Return (x, y) of the center of cell containing provided text 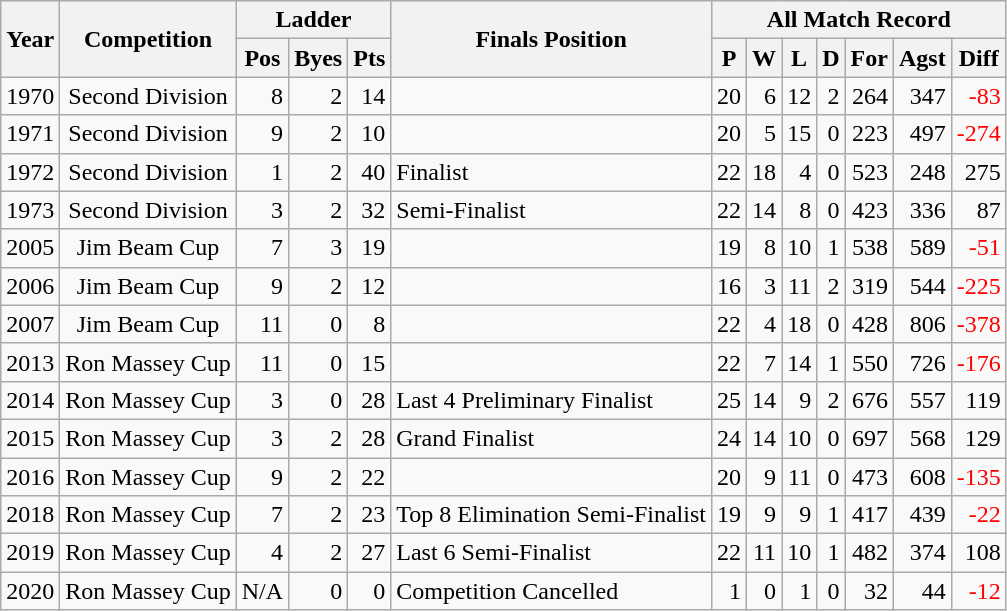
16 (728, 286)
557 (922, 400)
L (800, 58)
D (831, 58)
Last 4 Preliminary Finalist (552, 400)
697 (869, 438)
347 (922, 96)
423 (869, 210)
806 (922, 324)
24 (728, 438)
1973 (30, 210)
319 (869, 286)
27 (370, 553)
Top 8 Elimination Semi-Finalist (552, 515)
129 (978, 438)
119 (978, 400)
Grand Finalist (552, 438)
374 (922, 553)
Finalist (552, 172)
1970 (30, 96)
Semi-Finalist (552, 210)
Byes (318, 58)
2005 (30, 248)
All Match Record (858, 20)
2019 (30, 553)
N/A (262, 591)
5 (764, 134)
Pts (370, 58)
726 (922, 362)
-51 (978, 248)
87 (978, 210)
2015 (30, 438)
Last 6 Semi-Finalist (552, 553)
Ladder (314, 20)
428 (869, 324)
589 (922, 248)
482 (869, 553)
-12 (978, 591)
538 (869, 248)
523 (869, 172)
-176 (978, 362)
417 (869, 515)
544 (922, 286)
-378 (978, 324)
2007 (30, 324)
550 (869, 362)
For (869, 58)
P (728, 58)
1971 (30, 134)
Pos (262, 58)
676 (869, 400)
223 (869, 134)
264 (869, 96)
2014 (30, 400)
248 (922, 172)
2018 (30, 515)
25 (728, 400)
Year (30, 39)
2013 (30, 362)
W (764, 58)
2006 (30, 286)
Diff (978, 58)
23 (370, 515)
439 (922, 515)
568 (922, 438)
-22 (978, 515)
1972 (30, 172)
2020 (30, 591)
6 (764, 96)
-274 (978, 134)
608 (922, 477)
Competition (148, 39)
44 (922, 591)
473 (869, 477)
336 (922, 210)
Agst (922, 58)
Finals Position (552, 39)
2016 (30, 477)
-83 (978, 96)
275 (978, 172)
Competition Cancelled (552, 591)
-135 (978, 477)
-225 (978, 286)
108 (978, 553)
40 (370, 172)
497 (922, 134)
